Search for the cell housing the specified text and yield its (x, y) center coordinate. 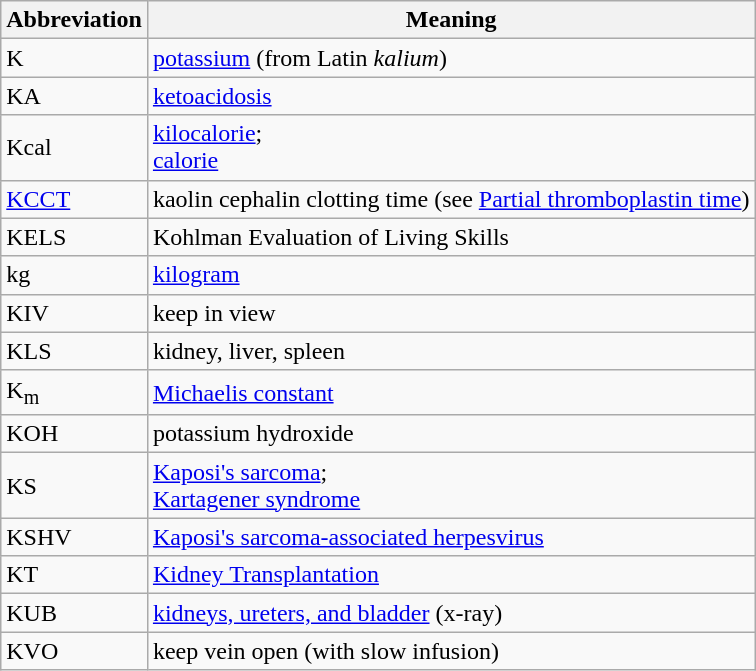
Michaelis constant (451, 392)
KT (74, 575)
KOH (74, 434)
KIV (74, 313)
KS (74, 486)
KVO (74, 651)
KELS (74, 237)
K (74, 58)
KA (74, 96)
KUB (74, 613)
KLS (74, 351)
Kcal (74, 148)
Meaning (451, 20)
Abbreviation (74, 20)
keep vein open (with slow infusion) (451, 651)
kg (74, 275)
kidney, liver, spleen (451, 351)
kidneys, ureters, and bladder (x-ray) (451, 613)
ketoacidosis (451, 96)
potassium hydroxide (451, 434)
Km (74, 392)
Kohlman Evaluation of Living Skills (451, 237)
kilocalorie; calorie (451, 148)
keep in view (451, 313)
Kaposi's sarcoma-associated herpesvirus (451, 537)
KCCT (74, 199)
potassium (from Latin kalium) (451, 58)
Kaposi's sarcoma; Kartagener syndrome (451, 486)
kaolin cephalin clotting time (see Partial thromboplastin time) (451, 199)
kilogram (451, 275)
Kidney Transplantation (451, 575)
KSHV (74, 537)
